Pinpoint the cell where the given text exists, returning its [X, Y] midpoint coordinate. 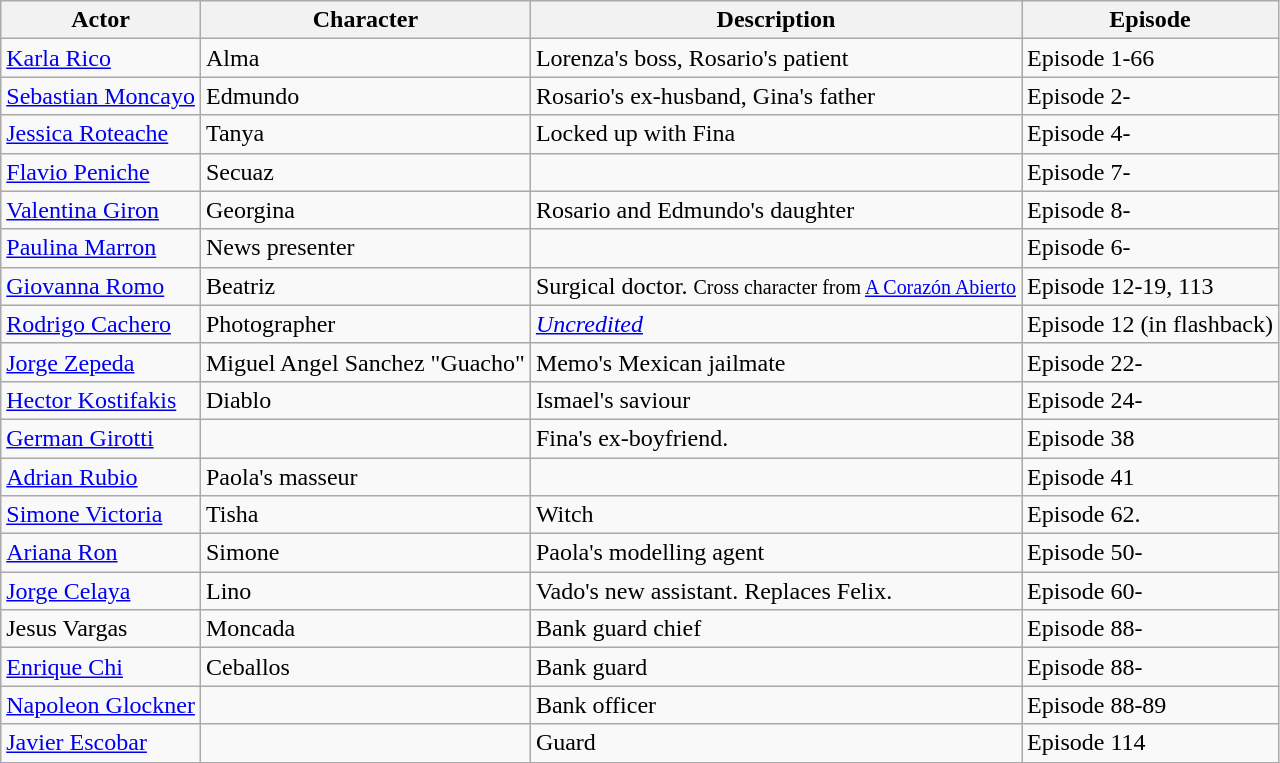
Secuaz [365, 172]
Uncredited [776, 324]
Paulina Marron [101, 248]
Simone Victoria [101, 515]
Rodrigo Cachero [101, 324]
Episode 114 [1150, 743]
Paola's modelling agent [776, 553]
Memo's Mexican jailmate [776, 362]
Ismael's saviour [776, 400]
Description [776, 20]
Character [365, 20]
Episode 12 (in flashback) [1150, 324]
Rosario's ex-husband, Gina's father [776, 96]
Episode 4- [1150, 134]
Vado's new assistant. Replaces Felix. [776, 591]
Episode 12-19, 113 [1150, 286]
Georgina [365, 210]
Episode 22- [1150, 362]
Episode 8- [1150, 210]
Sebastian Moncayo [101, 96]
Alma [365, 58]
Lorenza's boss, Rosario's patient [776, 58]
Javier Escobar [101, 743]
Lino [365, 591]
Hector Kostifakis [101, 400]
Diablo [365, 400]
Miguel Angel Sanchez "Guacho" [365, 362]
Episode 88-89 [1150, 705]
Locked up with Fina [776, 134]
Napoleon Glockner [101, 705]
Bank officer [776, 705]
Guard [776, 743]
Surgical doctor. Cross character from A Corazón Abierto [776, 286]
News presenter [365, 248]
Tanya [365, 134]
Episode [1150, 20]
German Girotti [101, 438]
Episode 24- [1150, 400]
Valentina Giron [101, 210]
Episode 1-66 [1150, 58]
Actor [101, 20]
Episode 62. [1150, 515]
Episode 2- [1150, 96]
Episode 6- [1150, 248]
Bank guard chief [776, 629]
Jorge Zepeda [101, 362]
Adrian Rubio [101, 477]
Ceballos [365, 667]
Enrique Chi [101, 667]
Ariana Ron [101, 553]
Moncada [365, 629]
Beatriz [365, 286]
Jorge Celaya [101, 591]
Episode 50- [1150, 553]
Jesus Vargas [101, 629]
Fina's ex-boyfriend. [776, 438]
Episode 41 [1150, 477]
Rosario and Edmundo's daughter [776, 210]
Episode 7- [1150, 172]
Karla Rico [101, 58]
Bank guard [776, 667]
Witch [776, 515]
Paola's masseur [365, 477]
Episode 60- [1150, 591]
Giovanna Romo [101, 286]
Photographer [365, 324]
Flavio Peniche [101, 172]
Tisha [365, 515]
Edmundo [365, 96]
Episode 38 [1150, 438]
Simone [365, 553]
Jessica Roteache [101, 134]
